Pinpoint the cell where the given text exists, returning its (X, Y) midpoint coordinate. 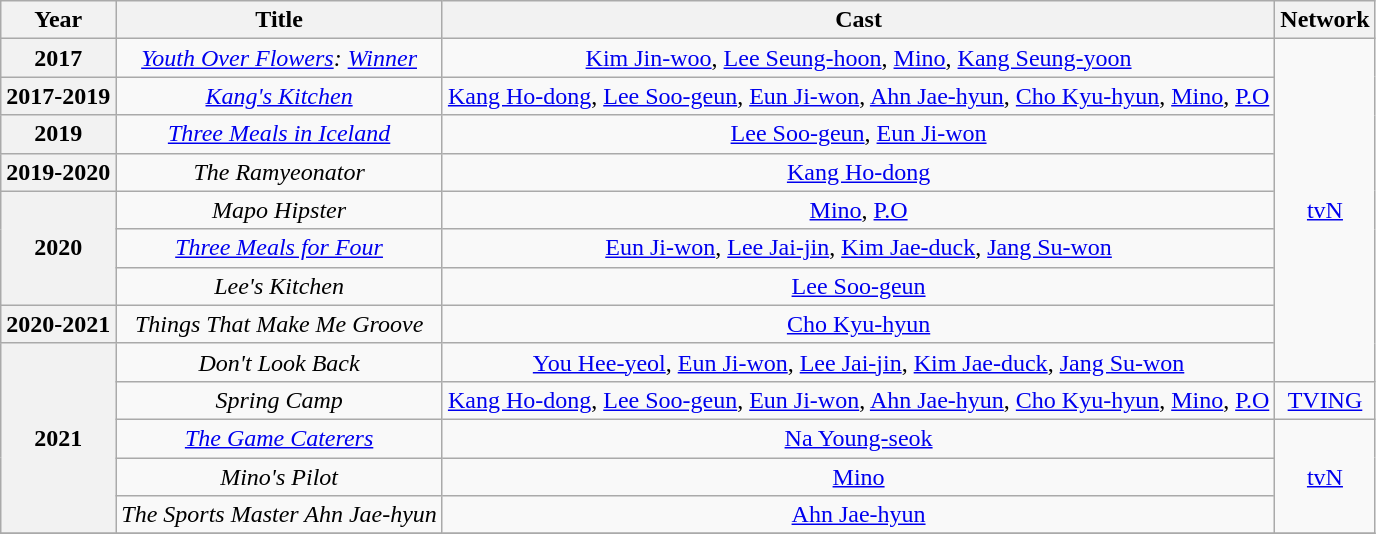
Lee's Kitchen (280, 286)
Don't Look Back (280, 362)
You Hee-yeol, Eun Ji-won, Lee Jai-jin, Kim Jae-duck, Jang Su-won (858, 362)
2019-2020 (58, 172)
Things That Make Me Groove (280, 324)
Lee Soo-geun, Eun Ji-won (858, 134)
2017-2019 (58, 96)
Cho Kyu-hyun (858, 324)
Kang's Kitchen (280, 96)
Mino, P.O (858, 210)
Title (280, 20)
Lee Soo-geun (858, 286)
Na Young-seok (858, 438)
Cast (858, 20)
Spring Camp (280, 400)
Kang Ho-dong (858, 172)
2017 (58, 58)
2020 (58, 248)
Mapo Hipster (280, 210)
Ahn Jae-hyun (858, 515)
The Game Caterers (280, 438)
2020-2021 (58, 324)
Kim Jin-woo, Lee Seung-hoon, Mino, Kang Seung-yoon (858, 58)
Eun Ji-won, Lee Jai-jin, Kim Jae-duck, Jang Su-won (858, 248)
Network (1325, 20)
2019 (58, 134)
Mino's Pilot (280, 477)
The Ramyeonator (280, 172)
2021 (58, 438)
Mino (858, 477)
Year (58, 20)
Three Meals in Iceland (280, 134)
Three Meals for Four (280, 248)
The Sports Master Ahn Jae-hyun (280, 515)
TVING (1325, 400)
Youth Over Flowers: Winner (280, 58)
